Search for the cell housing the specified text and yield its (X, Y) center coordinate. 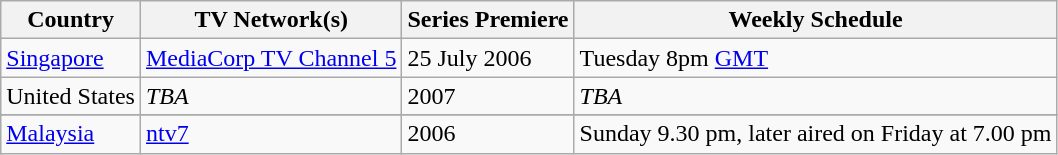
2006 (488, 134)
United States (71, 96)
MediaCorp TV Channel 5 (270, 58)
Tuesday 8pm GMT (816, 58)
Sunday 9.30 pm, later aired on Friday at 7.00 pm (816, 134)
2007 (488, 96)
TV Network(s) (270, 20)
Country (71, 20)
Singapore (71, 58)
25 July 2006 (488, 58)
Malaysia (71, 134)
Series Premiere (488, 20)
Weekly Schedule (816, 20)
ntv7 (270, 134)
